Identify which cell holds the provided text, then report its [x, y] central coordinate. 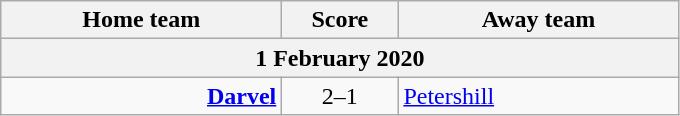
1 February 2020 [340, 58]
Home team [142, 20]
Darvel [142, 96]
Score [340, 20]
Petershill [538, 96]
Away team [538, 20]
2–1 [340, 96]
